Extract the [X, Y] coordinate from the center of the cell holding the provided text.  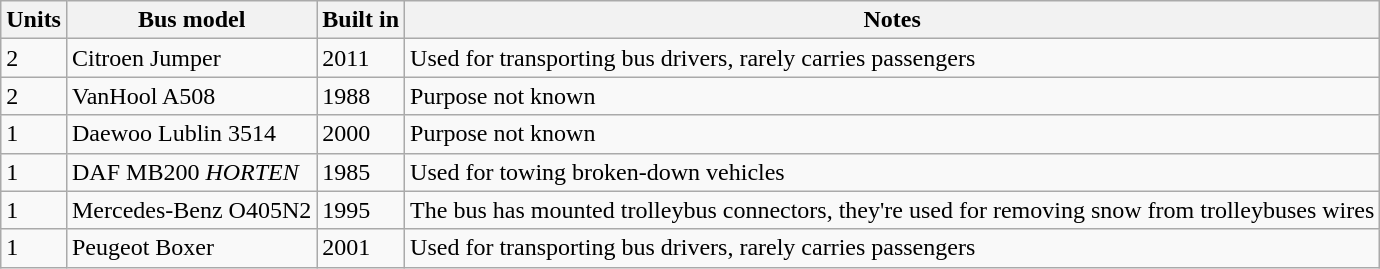
Units [34, 20]
1985 [361, 172]
The bus has mounted trolleybus connectors, they're used for removing snow from trolleybuses wires [892, 210]
Bus model [191, 20]
2001 [361, 248]
Notes [892, 20]
Peugeot Boxer [191, 248]
Citroen Jumper [191, 58]
1988 [361, 96]
VanHool A508 [191, 96]
Built in [361, 20]
2011 [361, 58]
Mercedes-Benz O405N2 [191, 210]
1995 [361, 210]
Daewoo Lublin 3514 [191, 134]
Used for towing broken-down vehicles [892, 172]
DAF MB200 HORTEN [191, 172]
2000 [361, 134]
